Determine the [X, Y] coordinate at the center of the cell enclosing the given text.  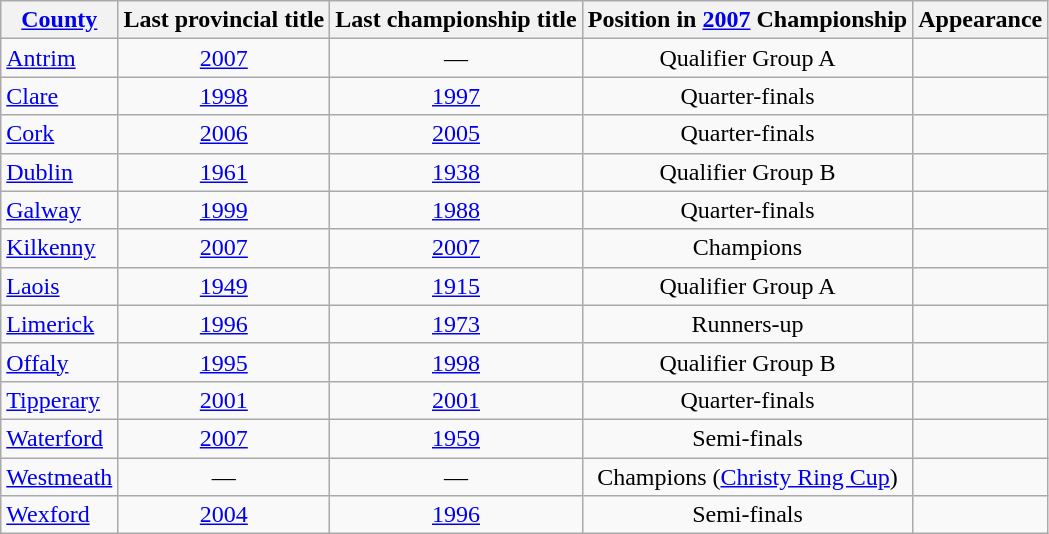
1999 [224, 210]
County [60, 20]
Champions [748, 248]
1961 [224, 172]
Appearance [980, 20]
Laois [60, 286]
Last championship title [456, 20]
2006 [224, 134]
Champions (Christy Ring Cup) [748, 477]
Waterford [60, 438]
Last provincial title [224, 20]
Limerick [60, 324]
Tipperary [60, 400]
1949 [224, 286]
Cork [60, 134]
Antrim [60, 58]
Offaly [60, 362]
2004 [224, 515]
1973 [456, 324]
Dublin [60, 172]
Galway [60, 210]
1959 [456, 438]
Wexford [60, 515]
Runners-up [748, 324]
Position in 2007 Championship [748, 20]
1995 [224, 362]
1915 [456, 286]
1997 [456, 96]
Westmeath [60, 477]
1938 [456, 172]
1988 [456, 210]
Clare [60, 96]
Kilkenny [60, 248]
2005 [456, 134]
